Output the [x, y] coordinate of the center of the cell containing the given text.  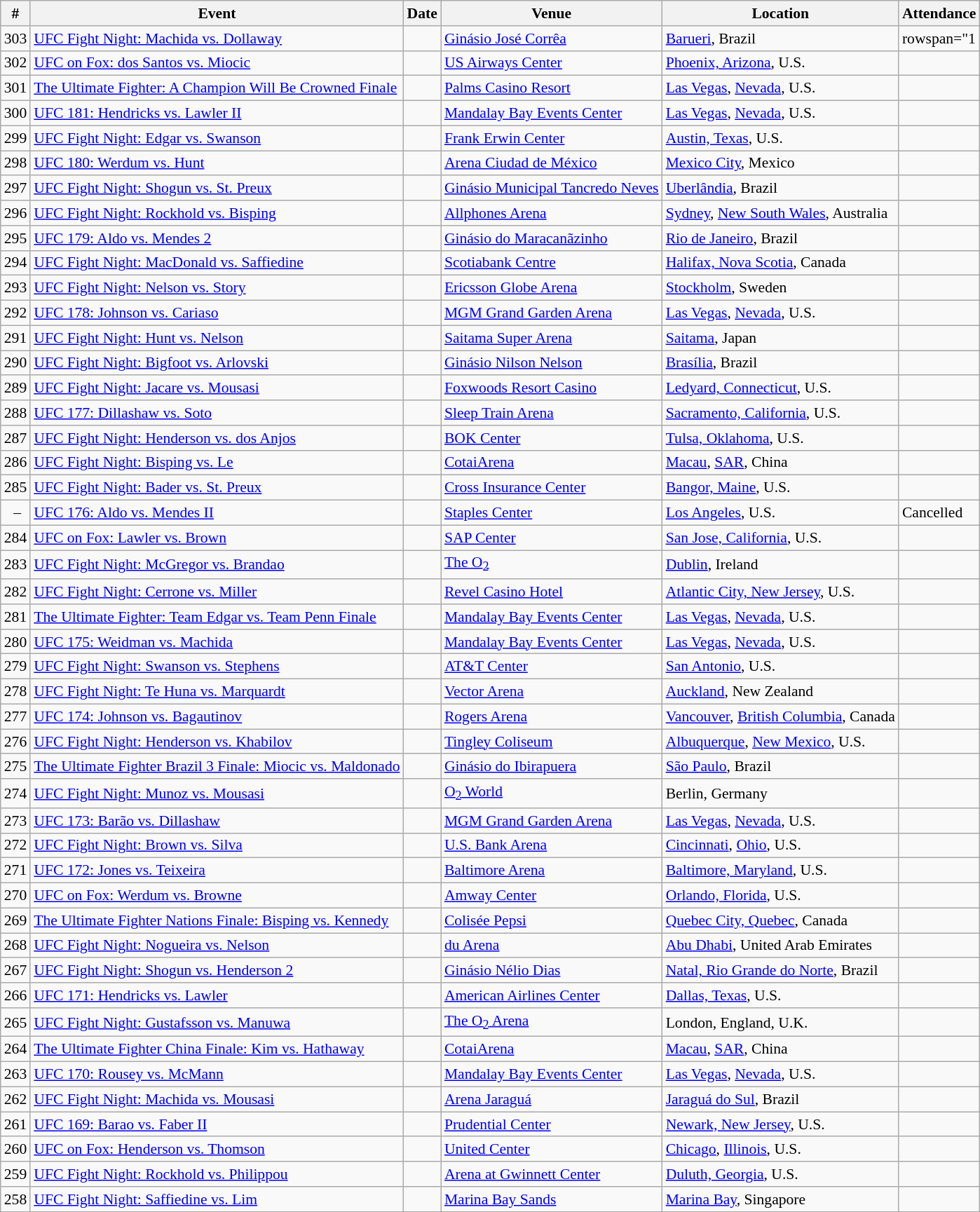
296 [15, 213]
290 [15, 363]
300 [15, 114]
Location [781, 13]
The Ultimate Fighter Brazil 3 Finale: Miocic vs. Maldonado [217, 767]
Ericsson Globe Arena [552, 288]
UFC Fight Night: Henderson vs. dos Anjos [217, 438]
UFC 179: Aldo vs. Mendes 2 [217, 238]
Event [217, 13]
UFC 170: Rousey vs. McMann [217, 1075]
UFC on Fox: Werdum vs. Browne [217, 896]
UFC Fight Night: Saffiedine vs. Lim [217, 1199]
UFC 169: Barao vs. Faber II [217, 1124]
280 [15, 642]
279 [15, 667]
292 [15, 313]
du Arena [552, 946]
Baltimore Arena [552, 871]
Uberlândia, Brazil [781, 189]
Baltimore, Maryland, U.S. [781, 871]
270 [15, 896]
UFC 177: Dillashaw vs. Soto [217, 413]
Palms Casino Resort [552, 88]
Foxwoods Resort Casino [552, 388]
295 [15, 238]
Saitama Super Arena [552, 338]
UFC 181: Hendricks vs. Lawler II [217, 114]
UFC Fight Night: Hunt vs. Nelson [217, 338]
Ginásio do Ibirapuera [552, 767]
276 [15, 742]
Orlando, Florida, U.S. [781, 896]
The Ultimate Fighter China Finale: Kim vs. Hathaway [217, 1049]
Marina Bay, Singapore [781, 1199]
Atlantic City, New Jersey, U.S. [781, 592]
UFC 174: Johnson vs. Bagautinov [217, 716]
UFC Fight Night: Bisping vs. Le [217, 463]
Revel Casino Hotel [552, 592]
US Airways Center [552, 63]
London, England, U.K. [781, 1022]
AT&T Center [552, 667]
UFC Fight Night: Bigfoot vs. Arlovski [217, 363]
Duluth, Georgia, U.S. [781, 1174]
UFC 176: Aldo vs. Mendes II [217, 513]
283 [15, 565]
Ginásio José Corrêa [552, 39]
267 [15, 971]
281 [15, 617]
269 [15, 920]
Dublin, Ireland [781, 565]
UFC Fight Night: Nogueira vs. Nelson [217, 946]
UFC Fight Night: MacDonald vs. Saffiedine [217, 263]
Auckland, New Zealand [781, 692]
UFC Fight Night: Shogun vs. St. Preux [217, 189]
UFC Fight Night: Jacare vs. Mousasi [217, 388]
The Ultimate Fighter: A Champion Will Be Crowned Finale [217, 88]
294 [15, 263]
The O2 [552, 565]
American Airlines Center [552, 995]
Sleep Train Arena [552, 413]
Mexico City, Mexico [781, 163]
rowspan="1 [939, 39]
287 [15, 438]
Austin, Texas, U.S. [781, 138]
Arena at Gwinnett Center [552, 1174]
Newark, New Jersey, U.S. [781, 1124]
Vancouver, British Columbia, Canada [781, 716]
Los Angeles, U.S. [781, 513]
288 [15, 413]
275 [15, 767]
UFC Fight Night: Cerrone vs. Miller [217, 592]
UFC Fight Night: Henderson vs. Khabilov [217, 742]
Bangor, Maine, U.S. [781, 488]
302 [15, 63]
303 [15, 39]
Scotiabank Centre [552, 263]
Arena Jaraguá [552, 1099]
UFC 172: Jones vs. Teixeira [217, 871]
Marina Bay Sands [552, 1199]
274 [15, 794]
Date [422, 13]
263 [15, 1075]
Arena Ciudad de México [552, 163]
Cincinnati, Ohio, U.S. [781, 845]
Chicago, Illinois, U.S. [781, 1150]
Dallas, Texas, U.S. [781, 995]
UFC on Fox: dos Santos vs. Miocic [217, 63]
– [15, 513]
Jaraguá do Sul, Brazil [781, 1099]
260 [15, 1150]
SAP Center [552, 538]
273 [15, 821]
United Center [552, 1150]
299 [15, 138]
UFC on Fox: Henderson vs. Thomson [217, 1150]
259 [15, 1174]
UFC 171: Hendricks vs. Lawler [217, 995]
Prudential Center [552, 1124]
UFC Fight Night: Nelson vs. Story [217, 288]
284 [15, 538]
UFC on Fox: Lawler vs. Brown [217, 538]
286 [15, 463]
Venue [552, 13]
Ginásio Municipal Tancredo Neves [552, 189]
Ginásio Nélio Dias [552, 971]
Phoenix, Arizona, U.S. [781, 63]
Saitama, Japan [781, 338]
Abu Dhabi, United Arab Emirates [781, 946]
UFC Fight Night: Machida vs. Mousasi [217, 1099]
The O2 Arena [552, 1022]
Stockholm, Sweden [781, 288]
Amway Center [552, 896]
UFC Fight Night: Machida vs. Dollaway [217, 39]
298 [15, 163]
UFC Fight Night: Te Huna vs. Marquardt [217, 692]
UFC Fight Night: Rockhold vs. Philippou [217, 1174]
San Jose, California, U.S. [781, 538]
San Antonio, U.S. [781, 667]
261 [15, 1124]
O2 World [552, 794]
UFC Fight Night: Rockhold vs. Bisping [217, 213]
BOK Center [552, 438]
Rio de Janeiro, Brazil [781, 238]
301 [15, 88]
Frank Erwin Center [552, 138]
UFC Fight Night: McGregor vs. Brandao [217, 565]
Cancelled [939, 513]
UFC Fight Night: Swanson vs. Stephens [217, 667]
São Paulo, Brazil [781, 767]
Ledyard, Connecticut, U.S. [781, 388]
268 [15, 946]
The Ultimate Fighter Nations Finale: Bisping vs. Kennedy [217, 920]
285 [15, 488]
Staples Center [552, 513]
Halifax, Nova Scotia, Canada [781, 263]
Ginásio Nilson Nelson [552, 363]
U.S. Bank Arena [552, 845]
UFC Fight Night: Edgar vs. Swanson [217, 138]
UFC Fight Night: Munoz vs. Mousasi [217, 794]
265 [15, 1022]
Rogers Arena [552, 716]
Allphones Arena [552, 213]
UFC Fight Night: Shogun vs. Henderson 2 [217, 971]
Quebec City, Quebec, Canada [781, 920]
# [15, 13]
Berlin, Germany [781, 794]
Ginásio do Maracanãzinho [552, 238]
Brasília, Brazil [781, 363]
Cross Insurance Center [552, 488]
278 [15, 692]
289 [15, 388]
Albuquerque, New Mexico, U.S. [781, 742]
Sacramento, California, U.S. [781, 413]
291 [15, 338]
262 [15, 1099]
Colisée Pepsi [552, 920]
Barueri, Brazil [781, 39]
UFC Fight Night: Brown vs. Silva [217, 845]
UFC 180: Werdum vs. Hunt [217, 163]
UFC Fight Night: Bader vs. St. Preux [217, 488]
271 [15, 871]
282 [15, 592]
UFC Fight Night: Gustafsson vs. Manuwa [217, 1022]
UFC 175: Weidman vs. Machida [217, 642]
UFC 173: Barão vs. Dillashaw [217, 821]
Tulsa, Oklahoma, U.S. [781, 438]
293 [15, 288]
297 [15, 189]
Vector Arena [552, 692]
272 [15, 845]
UFC 178: Johnson vs. Cariaso [217, 313]
258 [15, 1199]
Tingley Coliseum [552, 742]
266 [15, 995]
Sydney, New South Wales, Australia [781, 213]
The Ultimate Fighter: Team Edgar vs. Team Penn Finale [217, 617]
Natal, Rio Grande do Norte, Brazil [781, 971]
264 [15, 1049]
Attendance [939, 13]
277 [15, 716]
